Extract the [x, y] coordinate from the center of the cell holding the provided text.  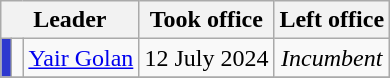
Yair Golan [81, 58]
Leader [70, 20]
Incumbent [332, 58]
12 July 2024 [206, 58]
Left office [332, 20]
Took office [206, 20]
